Identify which cell holds the provided text, then report its (X, Y) central coordinate. 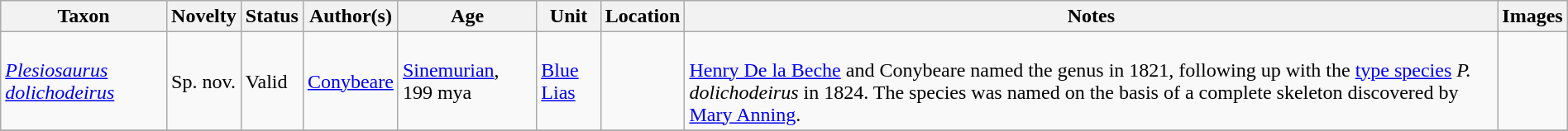
Plesiosaurus dolichodeirus (84, 81)
Age (466, 16)
Author(s) (351, 16)
Images (1532, 16)
Location (643, 16)
Valid (271, 81)
Conybeare (351, 81)
Unit (569, 16)
Sinemurian, 199 mya (466, 81)
Sp. nov. (204, 81)
Status (271, 16)
Novelty (204, 16)
Notes (1092, 16)
Taxon (84, 16)
Blue Lias (569, 81)
